Search for the cell housing the specified text and yield its (X, Y) center coordinate. 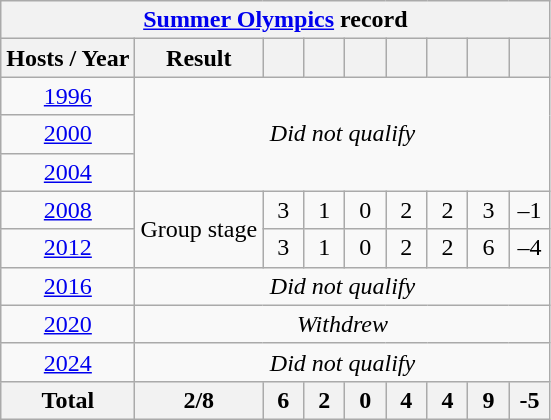
2020 (68, 324)
Result (199, 58)
Summer Olympics record (276, 20)
-5 (530, 400)
9 (488, 400)
Hosts / Year (68, 58)
–1 (530, 210)
2000 (68, 134)
2012 (68, 248)
2024 (68, 362)
1996 (68, 96)
2/8 (199, 400)
–4 (530, 248)
2008 (68, 210)
2004 (68, 172)
Total (68, 400)
Withdrew (342, 324)
2016 (68, 286)
Group stage (199, 229)
